Provide the [X, Y] coordinate of the cell's center where the given text is located.  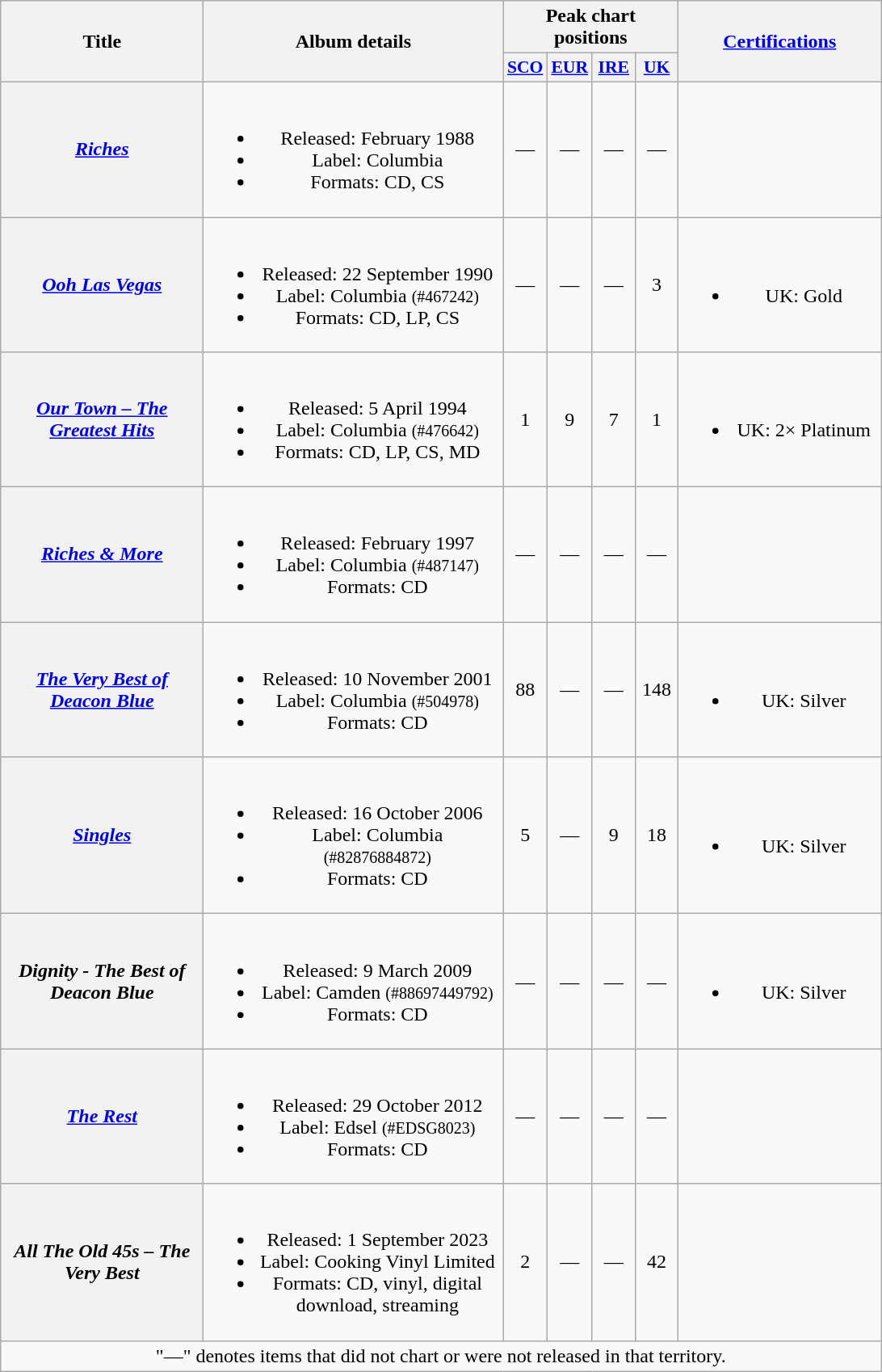
All The Old 45s – The Very Best [102, 1262]
Riches & More [102, 554]
UK: 2× Platinum [780, 420]
Our Town – The Greatest Hits [102, 420]
Released: 9 March 2009Label: Camden (#88697449792)Formats: CD [354, 981]
3 [656, 284]
UK: Gold [780, 284]
Released: 10 November 2001Label: Columbia (#504978)Formats: CD [354, 690]
Riches [102, 149]
Dignity - The Best of Deacon Blue [102, 981]
Released: February 1997Label: Columbia (#487147)Formats: CD [354, 554]
7 [614, 420]
18 [656, 835]
Title [102, 42]
Released: 16 October 2006Label: Columbia (#82876884872)Formats: CD [354, 835]
42 [656, 1262]
Released: 29 October 2012Label: Edsel (#EDSG8023)Formats: CD [354, 1117]
Released: February 1988Label: ColumbiaFormats: CD, CS [354, 149]
2 [525, 1262]
148 [656, 690]
"—" denotes items that did not chart or were not released in that territory. [441, 1356]
EUR [569, 68]
Singles [102, 835]
Released: 1 September 2023Label: Cooking Vinyl LimitedFormats: CD, vinyl, digital download, streaming [354, 1262]
IRE [614, 68]
The Very Best of Deacon Blue [102, 690]
Ooh Las Vegas [102, 284]
Certifications [780, 42]
Released: 22 September 1990Label: Columbia (#467242)Formats: CD, LP, CS [354, 284]
UK [656, 68]
Released: 5 April 1994Label: Columbia (#476642)Formats: CD, LP, CS, MD [354, 420]
Peak chart positions [591, 27]
5 [525, 835]
SCO [525, 68]
88 [525, 690]
Album details [354, 42]
The Rest [102, 1117]
